Provide the [X, Y] coordinate of the cell's center where the given text is located.  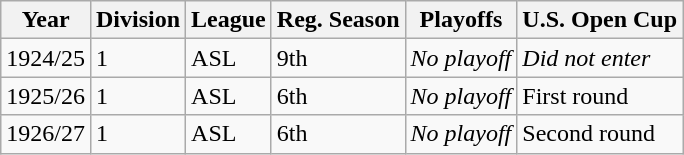
Division [138, 20]
League [229, 20]
U.S. Open Cup [600, 20]
Second round [600, 134]
Reg. Season [338, 20]
Playoffs [461, 20]
1924/25 [46, 58]
1925/26 [46, 96]
Did not enter [600, 58]
First round [600, 96]
9th [338, 58]
1926/27 [46, 134]
Year [46, 20]
